For the text-containing cell, return its midpoint in [x, y] coordinate format. 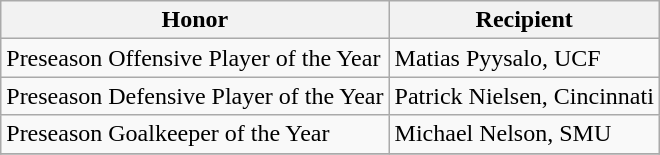
Preseason Offensive Player of the Year [195, 58]
Honor [195, 20]
Preseason Goalkeeper of the Year [195, 134]
Patrick Nielsen, Cincinnati [524, 96]
Michael Nelson, SMU [524, 134]
Preseason Defensive Player of the Year [195, 96]
Matias Pyysalo, UCF [524, 58]
Recipient [524, 20]
